Determine the (x, y) coordinate at the center of the cell enclosing the given text.  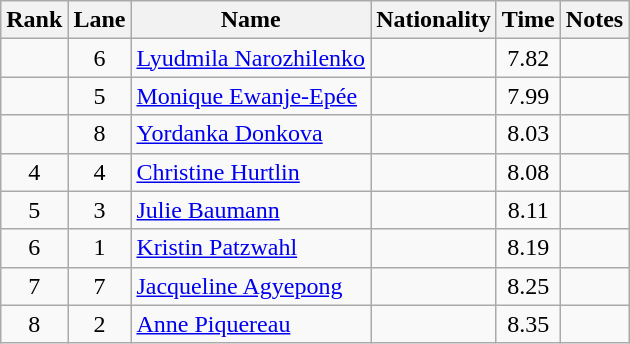
Yordanka Donkova (251, 134)
Name (251, 20)
Notes (594, 20)
Christine Hurtlin (251, 172)
8.08 (528, 172)
Rank (34, 20)
Time (528, 20)
Monique Ewanje-Epée (251, 96)
2 (100, 324)
8.35 (528, 324)
Lyudmila Narozhilenko (251, 58)
Anne Piquereau (251, 324)
Lane (100, 20)
7.99 (528, 96)
1 (100, 248)
8.25 (528, 286)
8.03 (528, 134)
Jacqueline Agyepong (251, 286)
Julie Baumann (251, 210)
8.19 (528, 248)
Nationality (434, 20)
3 (100, 210)
Kristin Patzwahl (251, 248)
7.82 (528, 58)
8.11 (528, 210)
